Return (x, y) of the center of cell containing provided text 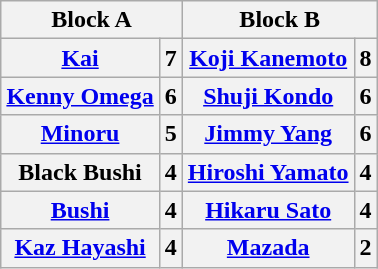
Black Bushi (80, 172)
Hikaru Sato (268, 210)
8 (366, 58)
Kenny Omega (80, 96)
Koji Kanemoto (268, 58)
Block A (92, 20)
7 (170, 58)
5 (170, 134)
Jimmy Yang (268, 134)
Kai (80, 58)
Block B (280, 20)
Mazada (268, 248)
Bushi (80, 210)
2 (366, 248)
Shuji Kondo (268, 96)
Kaz Hayashi (80, 248)
Minoru (80, 134)
Hiroshi Yamato (268, 172)
